Search for the cell housing the specified text and yield its [X, Y] center coordinate. 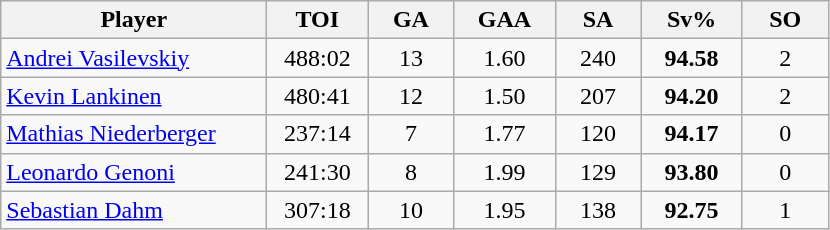
GAA [504, 20]
120 [598, 134]
94.17 [692, 134]
1.60 [504, 58]
488:02 [318, 58]
Mathias Niederberger [134, 134]
94.20 [692, 96]
Leonardo Genoni [134, 172]
1.50 [504, 96]
138 [598, 210]
Andrei Vasilevskiy [134, 58]
93.80 [692, 172]
1.77 [504, 134]
1 [785, 210]
241:30 [318, 172]
92.75 [692, 210]
Kevin Lankinen [134, 96]
SO [785, 20]
7 [411, 134]
1.95 [504, 210]
Sebastian Dahm [134, 210]
240 [598, 58]
SA [598, 20]
10 [411, 210]
8 [411, 172]
480:41 [318, 96]
TOI [318, 20]
207 [598, 96]
129 [598, 172]
94.58 [692, 58]
Sv% [692, 20]
Player [134, 20]
GA [411, 20]
12 [411, 96]
307:18 [318, 210]
1.99 [504, 172]
237:14 [318, 134]
13 [411, 58]
